From the cell containing the given text, extract its center point as (X, Y) coordinate. 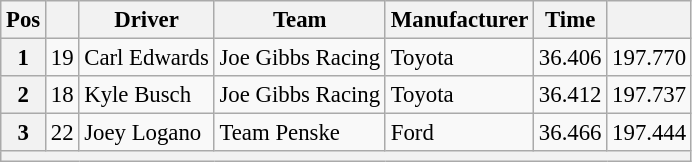
Time (570, 20)
1 (24, 58)
19 (62, 58)
Pos (24, 20)
22 (62, 133)
Joey Logano (146, 133)
197.770 (650, 58)
36.466 (570, 133)
197.444 (650, 133)
Manufacturer (459, 20)
Driver (146, 20)
36.412 (570, 95)
18 (62, 95)
2 (24, 95)
3 (24, 133)
36.406 (570, 58)
Kyle Busch (146, 95)
Carl Edwards (146, 58)
Team Penske (300, 133)
Ford (459, 133)
Team (300, 20)
197.737 (650, 95)
